Output the [X, Y] coordinate of the center of the cell containing the given text.  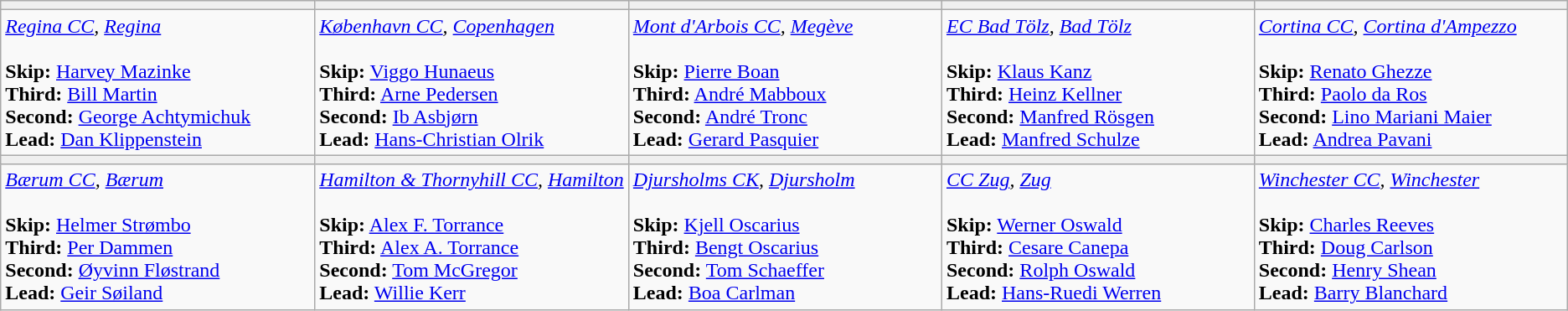
Bærum CC, Bærum Skip: Helmer Strømbo Third: Per Dammen Second: Øyvinn Fløstrand Lead: Geir Søiland [157, 236]
Hamilton & Thornyhill CC, Hamilton Skip: Alex F. Torrance Third: Alex A. Torrance Second: Tom McGregor Lead: Willie Kerr [472, 236]
Cortina CC, Cortina d'Ampezzo Skip: Renato Ghezze Third: Paolo da Ros Second: Lino Mariani Maier Lead: Andrea Pavani [1411, 82]
Mont d'Arbois CC, Megève Skip: Pierre Boan Third: André Mabboux Second: André Tronc Lead: Gerard Pasquier [785, 82]
Djursholms CK, DjursholmSkip: Kjell Oscarius Third: Bengt Oscarius Second: Tom Schaeffer Lead: Boa Carlman [785, 236]
Regina CC, Regina Skip: Harvey Mazinke Third: Bill Martin Second: George Achtymichuk Lead: Dan Klippenstein [157, 82]
Winchester CC, Winchester Skip: Charles Reeves Third: Doug Carlson Second: Henry Shean Lead: Barry Blanchard [1411, 236]
EC Bad Tölz, Bad Tölz Skip: Klaus Kanz Third: Heinz Kellner Second: Manfred Rösgen Lead: Manfred Schulze [1097, 82]
CC Zug, Zug Skip: Werner Oswald Third: Cesare Canepa Second: Rolph Oswald Lead: Hans-Ruedi Werren [1097, 236]
København CC, CopenhagenSkip: Viggo Hunaeus Third: Arne Pedersen Second: Ib Asbjørn Lead: Hans-Christian Olrik [472, 82]
